Determine the (X, Y) coordinate at the center of the cell enclosing the given text.  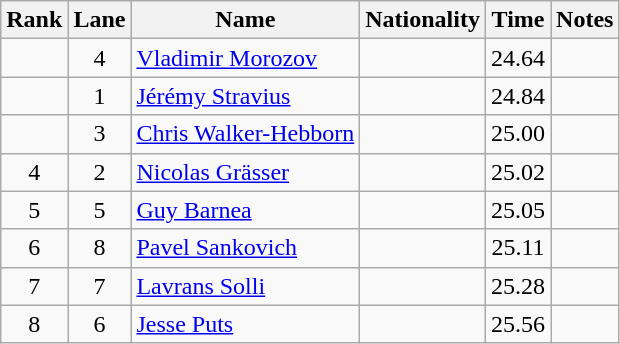
Vladimir Morozov (246, 58)
2 (100, 172)
Pavel Sankovich (246, 248)
25.56 (518, 324)
25.02 (518, 172)
Nicolas Grässer (246, 172)
24.64 (518, 58)
Jérémy Stravius (246, 96)
Lane (100, 20)
Lavrans Solli (246, 286)
25.05 (518, 210)
24.84 (518, 96)
Notes (585, 20)
Rank (34, 20)
Time (518, 20)
Nationality (423, 20)
Name (246, 20)
25.00 (518, 134)
25.28 (518, 286)
Guy Barnea (246, 210)
Jesse Puts (246, 324)
1 (100, 96)
3 (100, 134)
Chris Walker-Hebborn (246, 134)
25.11 (518, 248)
